Detect which cell encompasses the target text, then output its (x, y) center coordinate. 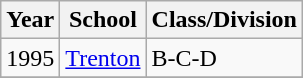
Class/Division (224, 20)
School (103, 20)
Year (30, 20)
Trenton (103, 58)
B-C-D (224, 58)
1995 (30, 58)
